Find where the given text appears and provide that cell's center as (X, Y) coordinate. 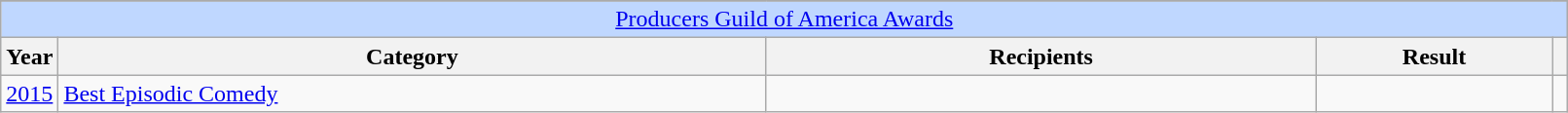
Year (29, 56)
Recipients (1041, 56)
2015 (29, 94)
Category (413, 56)
Producers Guild of America Awards (784, 19)
Best Episodic Comedy (413, 94)
Result (1434, 56)
